Pinpoint the cell where the given text exists, returning its (X, Y) midpoint coordinate. 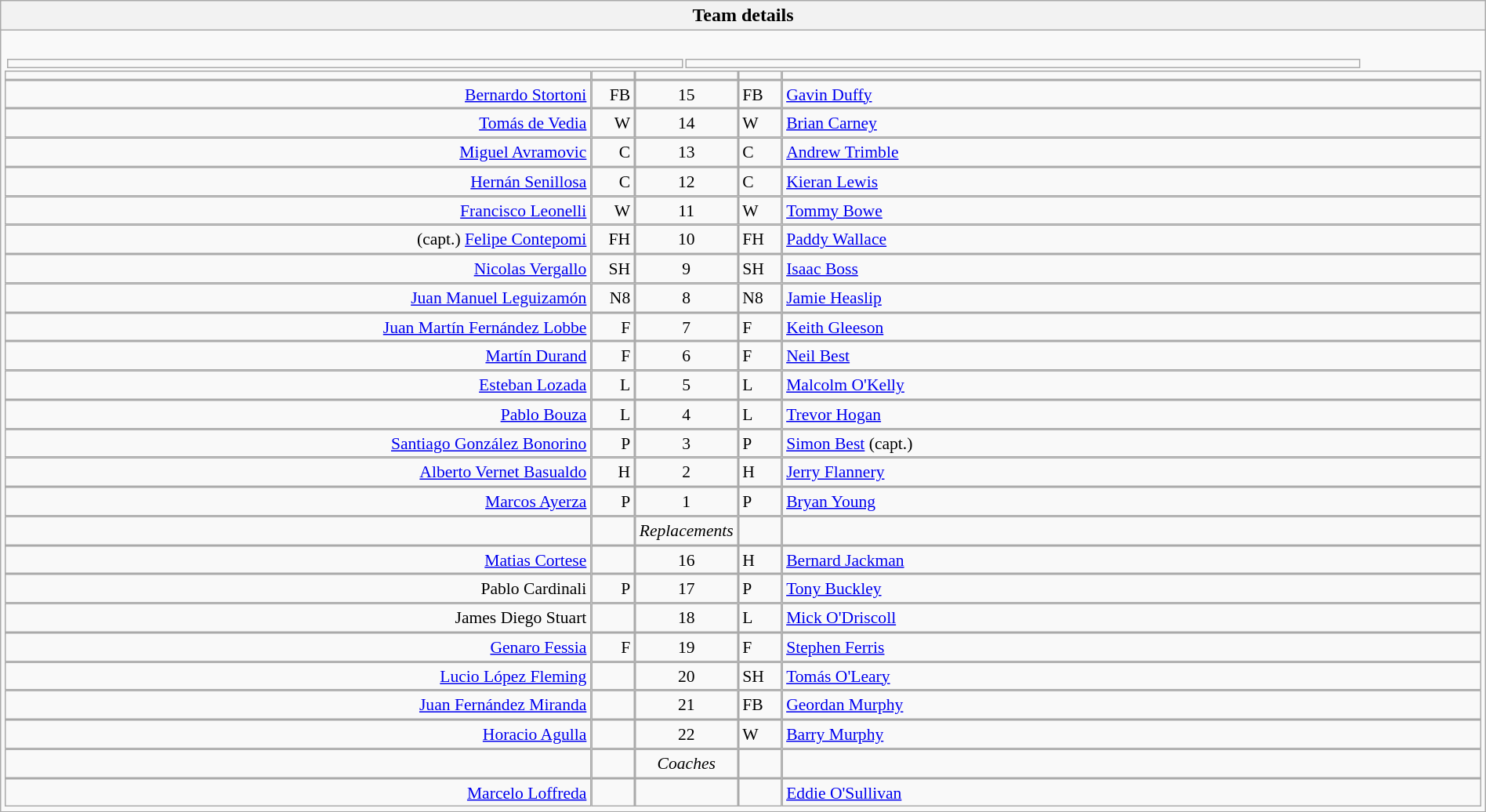
Stephen Ferris (1131, 647)
19 (687, 647)
Tomás O'Leary (1131, 676)
Neil Best (1131, 356)
Eddie O'Sullivan (1131, 793)
6 (687, 356)
20 (687, 676)
1 (687, 502)
11 (687, 210)
Bernardo Stortoni (298, 94)
Genaro Fessia (298, 647)
7 (687, 328)
Jamie Heaslip (1131, 298)
Juan Fernández Miranda (298, 705)
8 (687, 298)
Coaches (687, 763)
Bryan Young (1131, 502)
Francisco Leonelli (298, 210)
Marcos Ayerza (298, 502)
10 (687, 240)
Tomás de Vedia (298, 124)
16 (687, 560)
Replacements (687, 530)
21 (687, 705)
Tommy Bowe (1131, 210)
18 (687, 618)
22 (687, 734)
Gavin Duffy (1131, 94)
Nicolas Vergallo (298, 268)
Trevor Hogan (1131, 414)
Martín Durand (298, 356)
Juan Manuel Leguizamón (298, 298)
(capt.) Felipe Contepomi (298, 240)
2 (687, 472)
Brian Carney (1131, 124)
Mick O'Driscoll (1131, 618)
Matias Cortese (298, 560)
Lucio López Fleming (298, 676)
Malcolm O'Kelly (1131, 386)
Simon Best (capt.) (1131, 444)
12 (687, 182)
Pablo Bouza (298, 414)
Horacio Agulla (298, 734)
13 (687, 152)
Pablo Cardinali (298, 589)
Miguel Avramovic (298, 152)
15 (687, 94)
Bernard Jackman (1131, 560)
Hernán Senillosa (298, 182)
Jerry Flannery (1131, 472)
Alberto Vernet Basualdo (298, 472)
9 (687, 268)
Marcelo Loffreda (298, 793)
James Diego Stuart (298, 618)
Isaac Boss (1131, 268)
4 (687, 414)
Paddy Wallace (1131, 240)
Barry Murphy (1131, 734)
Keith Gleeson (1131, 328)
Kieran Lewis (1131, 182)
Tony Buckley (1131, 589)
Santiago González Bonorino (298, 444)
Juan Martín Fernández Lobbe (298, 328)
5 (687, 386)
Team details (743, 16)
Andrew Trimble (1131, 152)
3 (687, 444)
Geordan Murphy (1131, 705)
Esteban Lozada (298, 386)
14 (687, 124)
17 (687, 589)
